Extract the [X, Y] coordinate from the center of the cell holding the provided text.  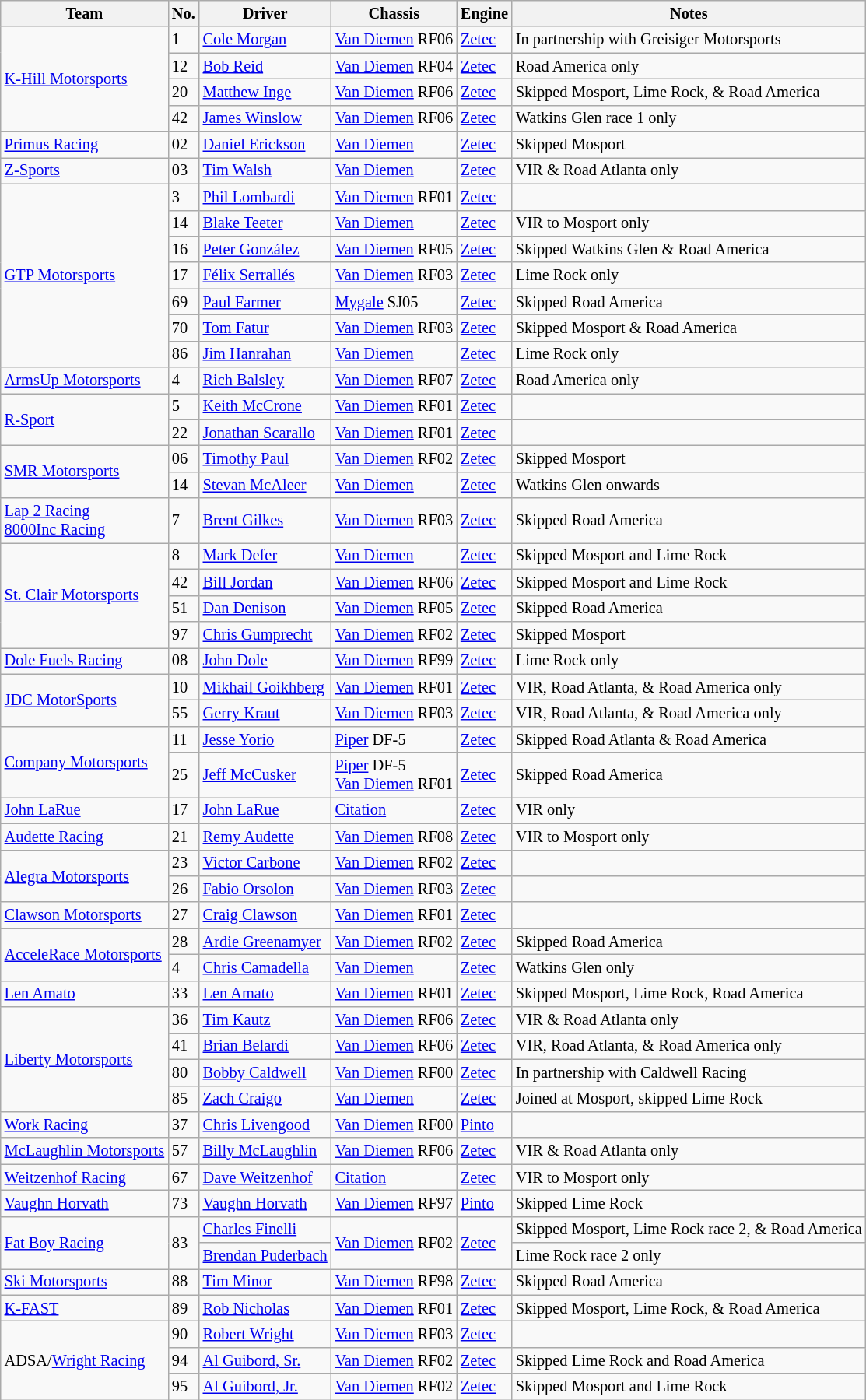
Ardie Greenamyer [265, 942]
70 [184, 328]
Jonathan Scarallo [265, 433]
28 [184, 942]
Brent Gilkes [265, 521]
23 [184, 863]
Remy Audette [265, 837]
Van Diemen RF98 [394, 1282]
Watkins Glen only [689, 967]
Skipped Mosport, Lime Rock race 2, & Road America [689, 1230]
Bobby Caldwell [265, 1072]
Work Racing [84, 1125]
In partnership with Greisiger Motorsports [689, 40]
ArmsUp Motorsports [84, 381]
Company Motorsports [84, 761]
St. Clair Motorsports [84, 595]
Piper DF-5 [394, 739]
Van Diemen RF04 [394, 66]
06 [184, 458]
John Dole [265, 661]
36 [184, 1020]
97 [184, 634]
K-Hill Motorsports [84, 79]
Engine [484, 13]
In partnership with Caldwell Racing [689, 1072]
Skipped Watkins Glen & Road America [689, 249]
02 [184, 145]
Tim Kautz [265, 1020]
25 [184, 775]
Dave Weitzenhof [265, 1177]
Timothy Paul [265, 458]
Cole Morgan [265, 40]
57 [184, 1151]
Tim Walsh [265, 170]
Blake Teeter [265, 223]
Driver [265, 13]
GTP Motorsports [84, 275]
85 [184, 1099]
88 [184, 1282]
Skipped Lime Rock and Road America [689, 1360]
Skipped Mosport, Lime Rock, Road America [689, 994]
Van Diemen RF99 [394, 661]
Tom Fatur [265, 328]
Al Guibord, Sr. [265, 1360]
Weitzenhof Racing [84, 1177]
95 [184, 1387]
Watkins Glen race 1 only [689, 118]
Watkins Glen onwards [689, 485]
Fabio Orsolon [265, 889]
73 [184, 1203]
R-Sport [84, 419]
Mikhail Goikhberg [265, 687]
Skipped Road Atlanta & Road America [689, 739]
Brendan Puderbach [265, 1256]
Charles Finelli [265, 1230]
James Winslow [265, 118]
Daniel Erickson [265, 145]
Tim Minor [265, 1282]
41 [184, 1046]
Gerry Kraut [265, 713]
Lap 2 Racing 8000Inc Racing [84, 521]
Clawson Motorsports [84, 915]
3 [184, 197]
22 [184, 433]
Robert Wright [265, 1335]
Stevan McAleer [265, 485]
Félix Serrallés [265, 275]
Chris Livengood [265, 1125]
Rich Balsley [265, 381]
Jim Hanrahan [265, 354]
Dole Fuels Racing [84, 661]
Rob Nicholas [265, 1308]
03 [184, 170]
ADSA/Wright Racing [84, 1360]
Matthew Inge [265, 92]
No. [184, 13]
11 [184, 739]
86 [184, 354]
Phil Lombardi [265, 197]
Mygale SJ05 [394, 302]
Skipped Lime Rock [689, 1203]
Lime Rock race 2 only [689, 1256]
Primus Racing [84, 145]
80 [184, 1072]
Chris Camadella [265, 967]
Audette Racing [84, 837]
Mark Defer [265, 556]
69 [184, 302]
Van Diemen RF08 [394, 837]
12 [184, 66]
Brian Belardi [265, 1046]
90 [184, 1335]
16 [184, 249]
Piper DF-5Van Diemen RF01 [394, 775]
37 [184, 1125]
Jesse Yorio [265, 739]
83 [184, 1242]
Victor Carbone [265, 863]
Dan Denison [265, 609]
McLaughlin Motorsports [84, 1151]
10 [184, 687]
Fat Boy Racing [84, 1242]
89 [184, 1308]
7 [184, 521]
55 [184, 713]
Zach Craigo [265, 1099]
27 [184, 915]
K-FAST [84, 1308]
Alegra Motorsports [84, 876]
Billy McLaughlin [265, 1151]
94 [184, 1360]
Z-Sports [84, 170]
21 [184, 837]
1 [184, 40]
SMR Motorsports [84, 472]
26 [184, 889]
Skipped Mosport & Road America [689, 328]
Bill Jordan [265, 582]
Van Diemen RF07 [394, 381]
Chassis [394, 13]
08 [184, 661]
AcceleRace Motorsports [84, 954]
Team [84, 13]
51 [184, 609]
Notes [689, 13]
20 [184, 92]
VIR only [689, 810]
67 [184, 1177]
Chris Gumprecht [265, 634]
Liberty Motorsports [84, 1060]
33 [184, 994]
5 [184, 406]
8 [184, 556]
Al Guibord, Jr. [265, 1387]
Craig Clawson [265, 915]
Van Diemen RF97 [394, 1203]
Bob Reid [265, 66]
Ski Motorsports [84, 1282]
Paul Farmer [265, 302]
JDC MotorSports [84, 700]
Jeff McCusker [265, 775]
Joined at Mosport, skipped Lime Rock [689, 1099]
Peter González [265, 249]
Keith McCrone [265, 406]
